Extract the [x, y] coordinate from the center of the cell holding the provided text.  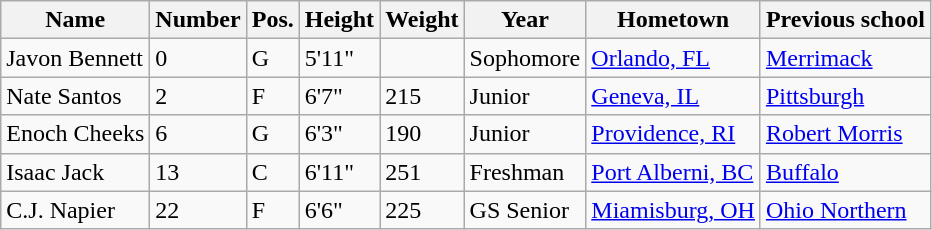
Javon Bennett [76, 58]
Providence, RI [674, 134]
2 [198, 96]
6 [198, 134]
Hometown [674, 20]
Pos. [272, 20]
225 [422, 210]
Port Alberni, BC [674, 172]
Previous school [845, 20]
Name [76, 20]
GS Senior [525, 210]
Buffalo [845, 172]
Orlando, FL [674, 58]
215 [422, 96]
Number [198, 20]
Sophomore [525, 58]
Ohio Northern [845, 210]
Robert Morris [845, 134]
Isaac Jack [76, 172]
5'11" [339, 58]
Height [339, 20]
Weight [422, 20]
190 [422, 134]
Miamisburg, OH [674, 210]
Geneva, IL [674, 96]
6'6" [339, 210]
Year [525, 20]
Pittsburgh [845, 96]
6'3" [339, 134]
6'7" [339, 96]
Freshman [525, 172]
Enoch Cheeks [76, 134]
C [272, 172]
6'11" [339, 172]
251 [422, 172]
Nate Santos [76, 96]
0 [198, 58]
Merrimack [845, 58]
C.J. Napier [76, 210]
22 [198, 210]
13 [198, 172]
